Locate the cell with the specified text and output its [x, y] center coordinate. 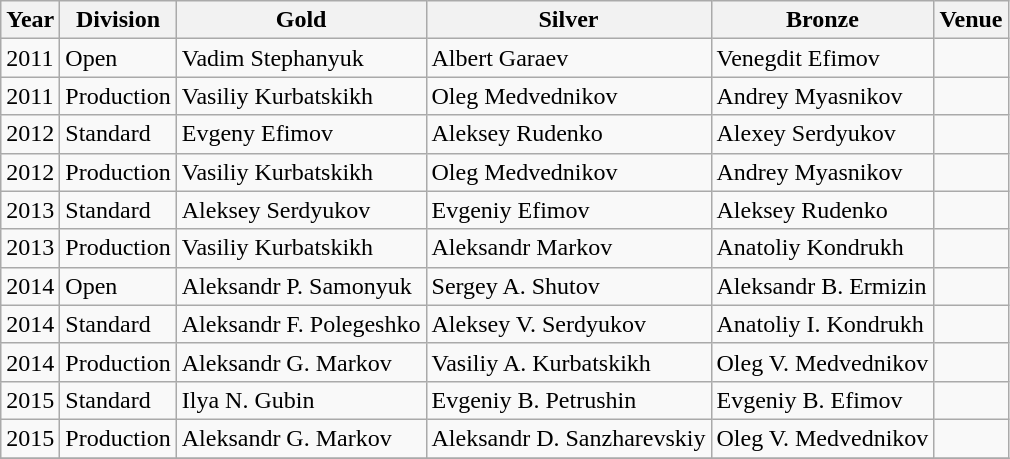
Aleksey Serdyukov [301, 210]
Evgeniy Efimov [568, 210]
Evgeny Efimov [301, 134]
Sergey A. Shutov [568, 286]
Anatoliy I. Kondrukh [822, 324]
Evgeniy B. Efimov [822, 400]
Bronze [822, 20]
Ilya N. Gubin [301, 400]
Venegdit Efimov [822, 58]
Vadim Stephanyuk [301, 58]
Anatoliy Kondrukh [822, 248]
Year [30, 20]
Alexey Serdyukov [822, 134]
Aleksey V. Serdyukov [568, 324]
Aleksandr D. Sanzharevskiy [568, 438]
Evgeniy B. Petrushin [568, 400]
Silver [568, 20]
Gold [301, 20]
Vasiliy A. Kurbatskikh [568, 362]
Division [118, 20]
Albert Garaev [568, 58]
Aleksandr B. Ermizin [822, 286]
Aleksandr P. Samonyuk [301, 286]
Aleksandr Markov [568, 248]
Venue [971, 20]
Aleksandr F. Polegeshko [301, 324]
